Find where the given text appears and provide that cell's center as (X, Y) coordinate. 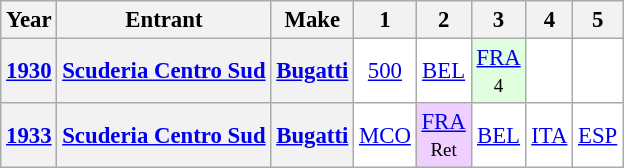
ESP (598, 136)
ITA (550, 136)
1 (386, 20)
Make (312, 20)
FRARet (444, 136)
3 (498, 20)
MCO (386, 136)
Entrant (164, 20)
1933 (29, 136)
FRA4 (498, 72)
Year (29, 20)
500 (386, 72)
1930 (29, 72)
5 (598, 20)
4 (550, 20)
2 (444, 20)
